Output the (X, Y) coordinate of the center of the cell containing the given text.  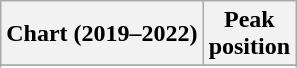
Peakposition (249, 34)
Chart (2019–2022) (102, 34)
